From the cell containing the given text, extract its center point as [x, y] coordinate. 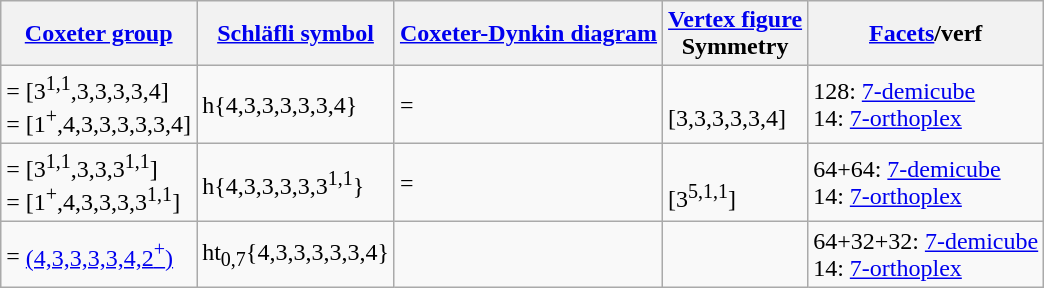
64+64: 7-demicube14: 7-orthoplex [926, 183]
h{4,3,3,3,3,31,1} [296, 183]
= (4,3,3,3,3,4,2+) [99, 254]
Schläfli symbol [296, 34]
Vertex figureSymmetry [736, 34]
[3,3,3,3,3,4] [736, 105]
h{4,3,3,3,3,3,4} [296, 105]
Coxeter-Dynkin diagram [528, 34]
= [31,1,3,3,3,3,4]= [1+,4,3,3,3,3,3,4] [99, 105]
ht0,7{4,3,3,3,3,3,4} [296, 254]
Coxeter group [99, 34]
128: 7-demicube14: 7-orthoplex [926, 105]
[35,1,1] [736, 183]
Facets/verf [926, 34]
= [31,1,3,3,31,1]= [1+,4,3,3,3,31,1] [99, 183]
64+32+32: 7-demicube14: 7-orthoplex [926, 254]
